Find where the given text appears and provide that cell's center as [X, Y] coordinate. 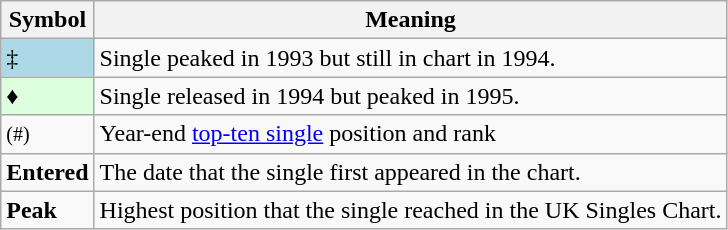
♦ [48, 96]
The date that the single first appeared in the chart. [410, 172]
Single released in 1994 but peaked in 1995. [410, 96]
‡ [48, 58]
Highest position that the single reached in the UK Singles Chart. [410, 210]
Symbol [48, 20]
Single peaked in 1993 but still in chart in 1994. [410, 58]
(#) [48, 134]
Entered [48, 172]
Year-end top-ten single position and rank [410, 134]
Peak [48, 210]
Meaning [410, 20]
